Output the [X, Y] coordinate of the center of the cell containing the given text.  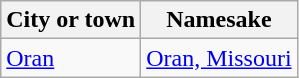
Namesake [219, 20]
Oran, Missouri [219, 58]
City or town [71, 20]
Oran [71, 58]
